Identify which cell holds the provided text, then report its (x, y) central coordinate. 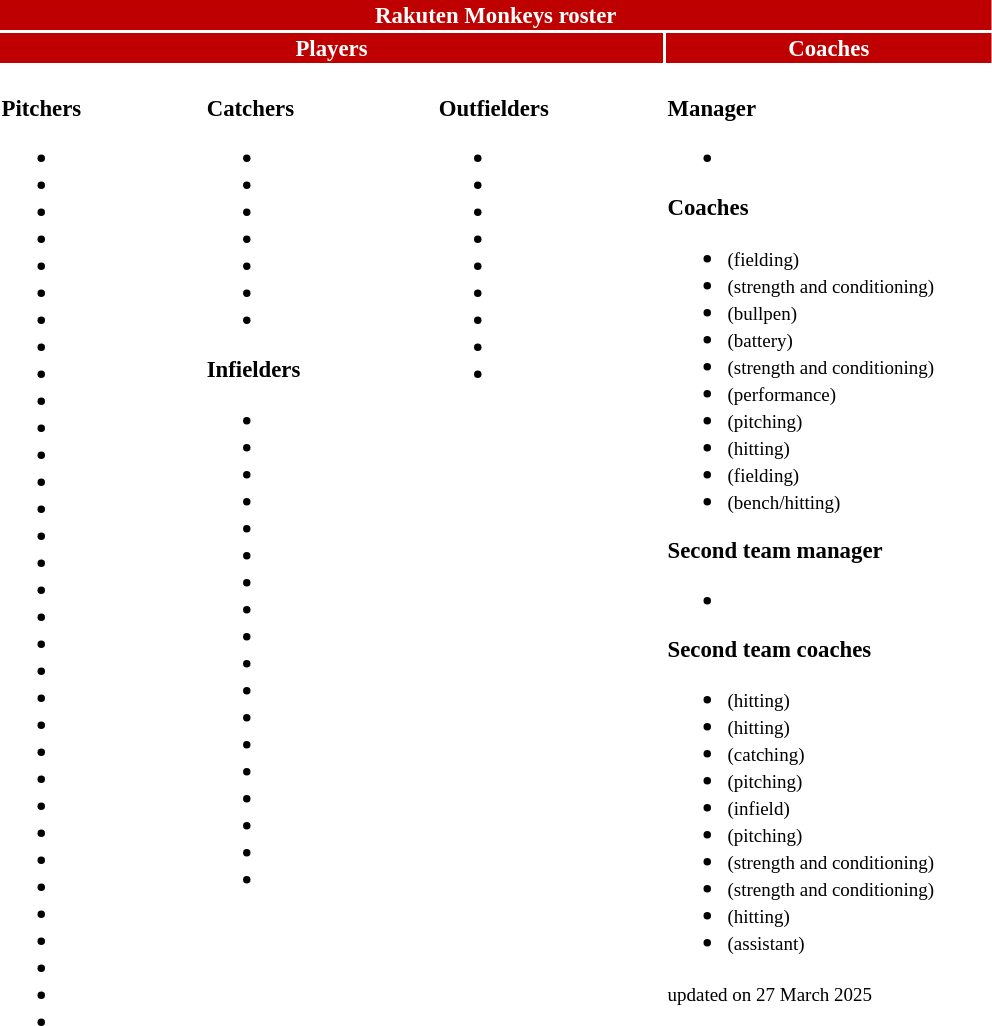
Players (332, 48)
Coaches (829, 48)
Rakuten Monkeys roster (496, 15)
